Provide the (X, Y) coordinate of the cell's center where the given text is located.  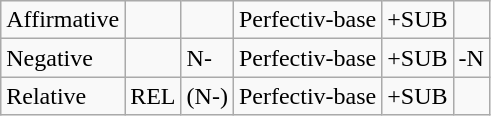
REL (153, 96)
N- (207, 58)
Affirmative (63, 20)
Relative (63, 96)
Negative (63, 58)
(N-) (207, 96)
-N (471, 58)
